Output the (x, y) coordinate of the center of the cell containing the given text.  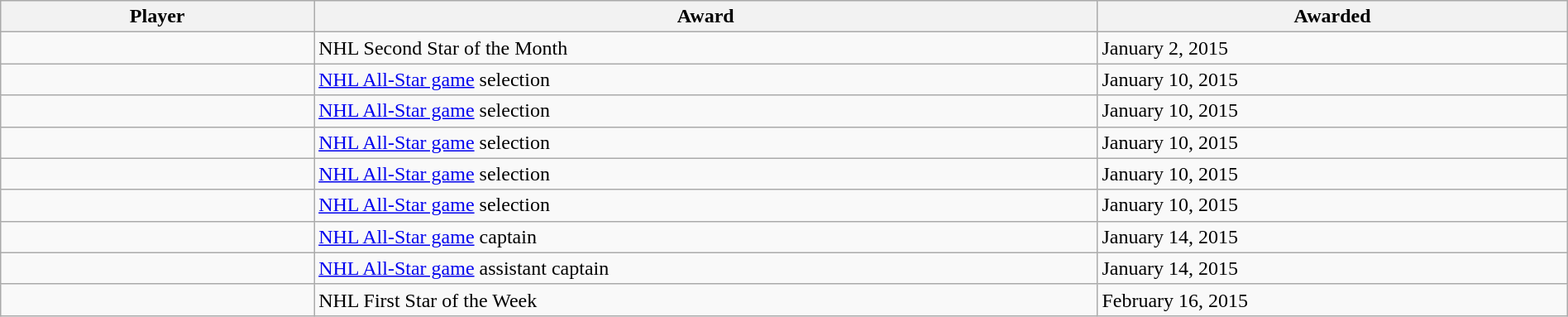
Player (157, 17)
Award (706, 17)
February 16, 2015 (1332, 300)
Awarded (1332, 17)
NHL All-Star game captain (706, 237)
NHL All-Star game assistant captain (706, 268)
January 2, 2015 (1332, 48)
NHL Second Star of the Month (706, 48)
NHL First Star of the Week (706, 300)
